Detect which cell encompasses the target text, then output its (x, y) center coordinate. 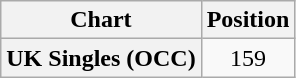
UK Singles (OCC) (101, 58)
Chart (101, 20)
Position (248, 20)
159 (248, 58)
